For the text-containing cell, return its midpoint in [x, y] coordinate format. 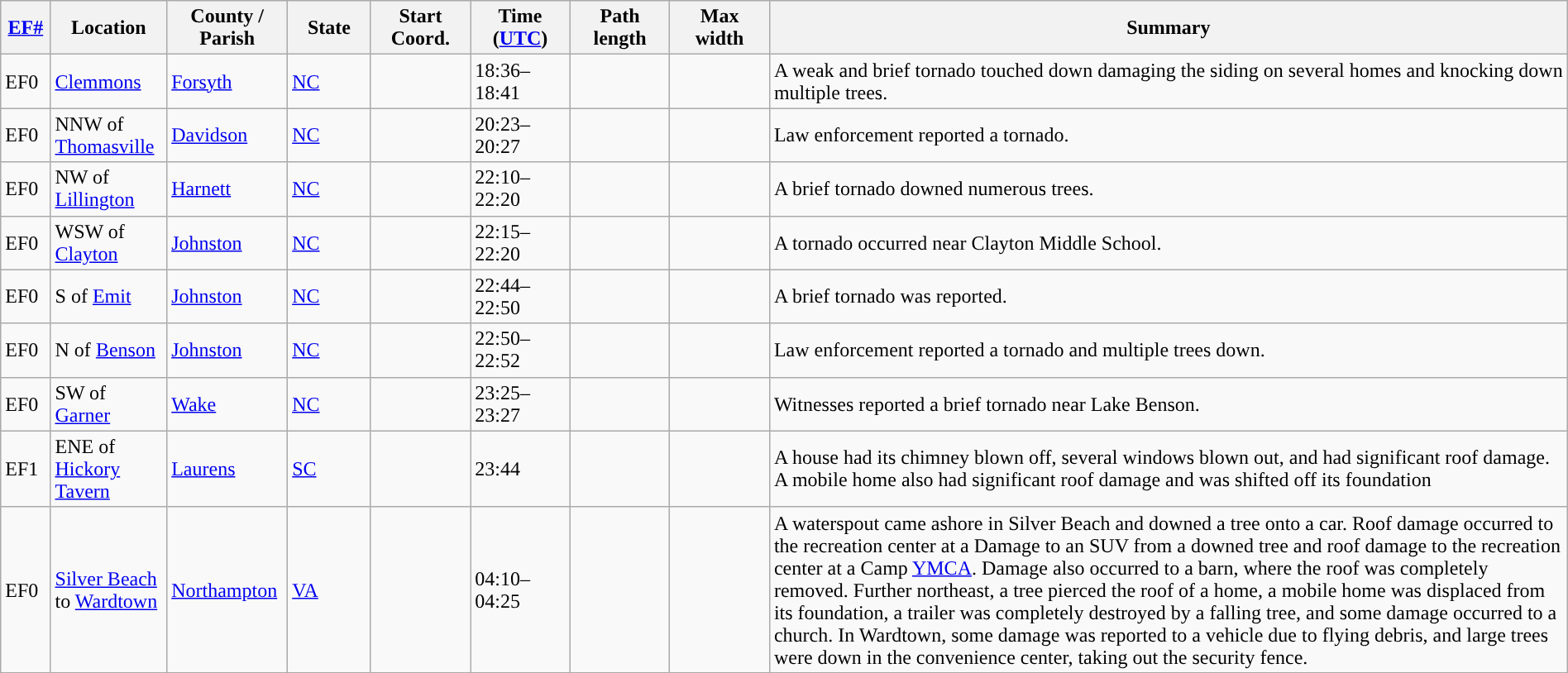
A brief tornado was reported. [1168, 296]
EF# [26, 28]
Start Coord. [420, 28]
S of Emit [109, 296]
SC [329, 469]
Law enforcement reported a tornado. [1168, 136]
Max width [719, 28]
Laurens [227, 469]
Summary [1168, 28]
Silver Beach to Wardtown [109, 589]
18:36–18:41 [521, 81]
A brief tornado downed numerous trees. [1168, 189]
SW of Garner [109, 403]
22:50–22:52 [521, 351]
Northampton [227, 589]
Clemmons [109, 81]
Wake [227, 403]
Time (UTC) [521, 28]
Law enforcement reported a tornado and multiple trees down. [1168, 351]
23:25–23:27 [521, 403]
N of Benson [109, 351]
VA [329, 589]
22:10–22:20 [521, 189]
Harnett [227, 189]
NW of Lillington [109, 189]
22:44–22:50 [521, 296]
EF1 [26, 469]
A tornado occurred near Clayton Middle School. [1168, 243]
Forsyth [227, 81]
ENE of Hickory Tavern [109, 469]
County / Parish [227, 28]
22:15–22:20 [521, 243]
Location [109, 28]
Witnesses reported a brief tornado near Lake Benson. [1168, 403]
State [329, 28]
Davidson [227, 136]
Path length [620, 28]
23:44 [521, 469]
20:23–20:27 [521, 136]
WSW of Clayton [109, 243]
A weak and brief tornado touched down damaging the siding on several homes and knocking down multiple trees. [1168, 81]
04:10–04:25 [521, 589]
NNW of Thomasville [109, 136]
